Capture the cell that displays the provided text and extract its (X, Y) central coordinate. 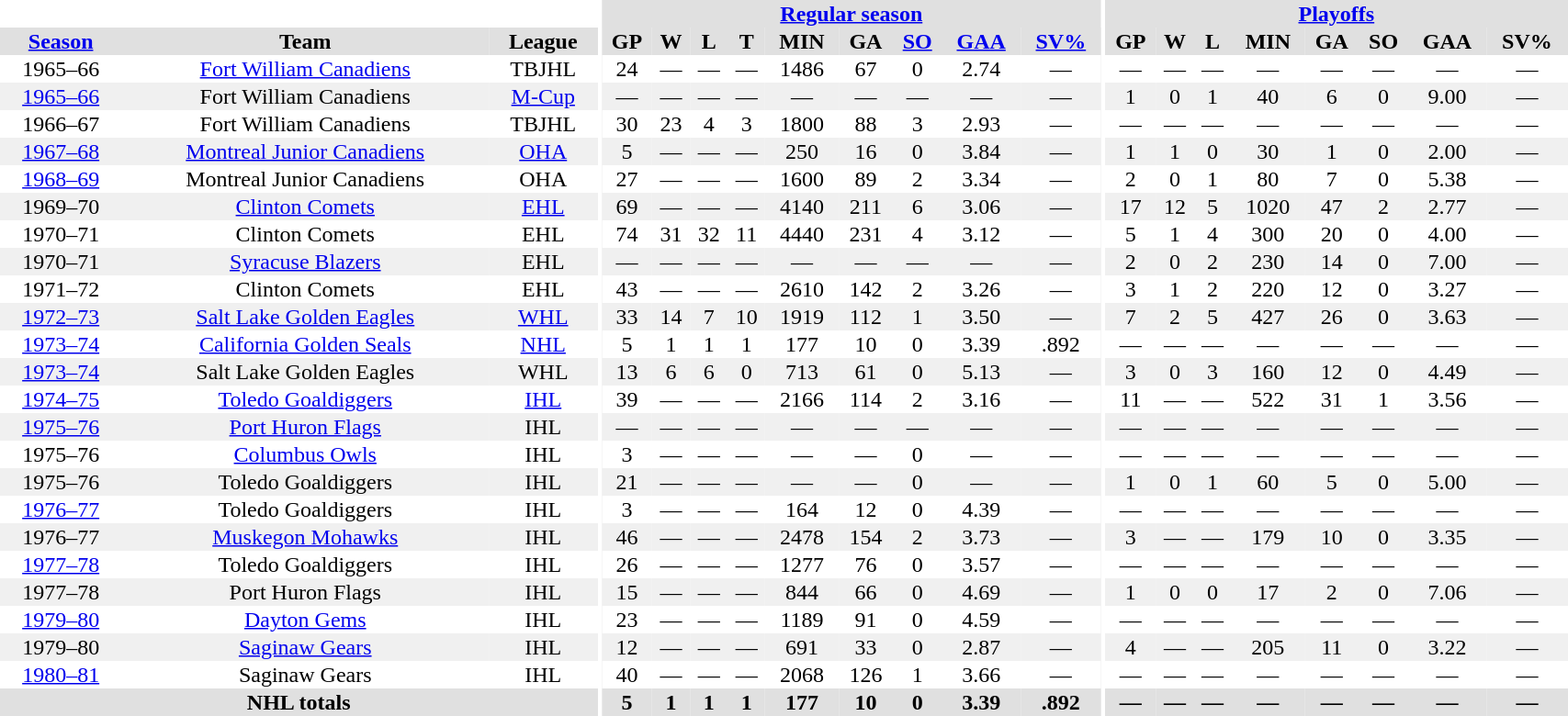
21 (626, 482)
1919 (802, 317)
7.06 (1448, 592)
Team (305, 41)
2.74 (981, 69)
1966–67 (61, 124)
66 (865, 592)
Playoffs (1336, 14)
Season (61, 41)
142 (865, 289)
T (746, 41)
164 (802, 509)
43 (626, 289)
76 (865, 565)
California Golden Seals (305, 344)
61 (865, 372)
691 (802, 647)
3.26 (981, 289)
1968–69 (61, 179)
47 (1332, 207)
69 (626, 207)
3.34 (981, 179)
179 (1269, 537)
522 (1269, 399)
24 (626, 69)
NHL (543, 344)
5.13 (981, 372)
250 (802, 151)
5.38 (1448, 179)
1969–70 (61, 207)
74 (626, 234)
2478 (802, 537)
2.87 (981, 647)
89 (865, 179)
427 (1269, 317)
3.16 (981, 399)
1974–75 (61, 399)
91 (865, 620)
4440 (802, 234)
88 (865, 124)
4.39 (981, 509)
3.50 (981, 317)
27 (626, 179)
2166 (802, 399)
3.56 (1448, 399)
2068 (802, 675)
231 (865, 234)
1967–68 (61, 151)
16 (865, 151)
3.12 (981, 234)
1800 (802, 124)
1972–73 (61, 317)
7.00 (1448, 262)
Regular season (852, 14)
League (543, 41)
3.27 (1448, 289)
NHL totals (299, 702)
Dayton Gems (305, 620)
300 (1269, 234)
67 (865, 69)
Columbus Owls (305, 454)
3.06 (981, 207)
1600 (802, 179)
220 (1269, 289)
1189 (802, 620)
1020 (1269, 207)
114 (865, 399)
4140 (802, 207)
Muskegon Mohawks (305, 537)
1971–72 (61, 289)
844 (802, 592)
205 (1269, 647)
M-Cup (543, 96)
713 (802, 372)
46 (626, 537)
2.93 (981, 124)
5.00 (1448, 482)
1277 (802, 565)
3.66 (981, 675)
80 (1269, 179)
126 (865, 675)
2.00 (1448, 151)
4.49 (1448, 372)
3.22 (1448, 647)
4.00 (1448, 234)
1980–81 (61, 675)
3.73 (981, 537)
4.69 (981, 592)
3.57 (981, 565)
Syracuse Blazers (305, 262)
15 (626, 592)
160 (1269, 372)
39 (626, 399)
2.77 (1448, 207)
32 (709, 234)
9.00 (1448, 96)
230 (1269, 262)
3.35 (1448, 537)
4.59 (981, 620)
1486 (802, 69)
112 (865, 317)
2610 (802, 289)
3.84 (981, 151)
211 (865, 207)
20 (1332, 234)
154 (865, 537)
13 (626, 372)
60 (1269, 482)
3.63 (1448, 317)
